Output the (X, Y) coordinate of the center of the cell containing the given text.  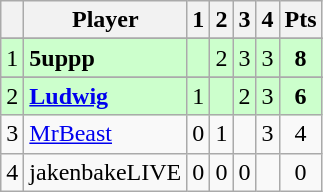
Player (106, 20)
jakenbakeLIVE (106, 172)
6 (300, 96)
8 (300, 58)
MrBeast (106, 134)
Pts (300, 20)
Ludwig (106, 96)
5uppp (106, 58)
